Return the [x, y] coordinate for the center point of the cell that contains the specified text.  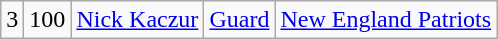
New England Patriots [386, 20]
Guard [240, 20]
Nick Kaczur [138, 20]
3 [12, 20]
100 [48, 20]
